Extract the (x, y) coordinate from the center of the cell holding the provided text.  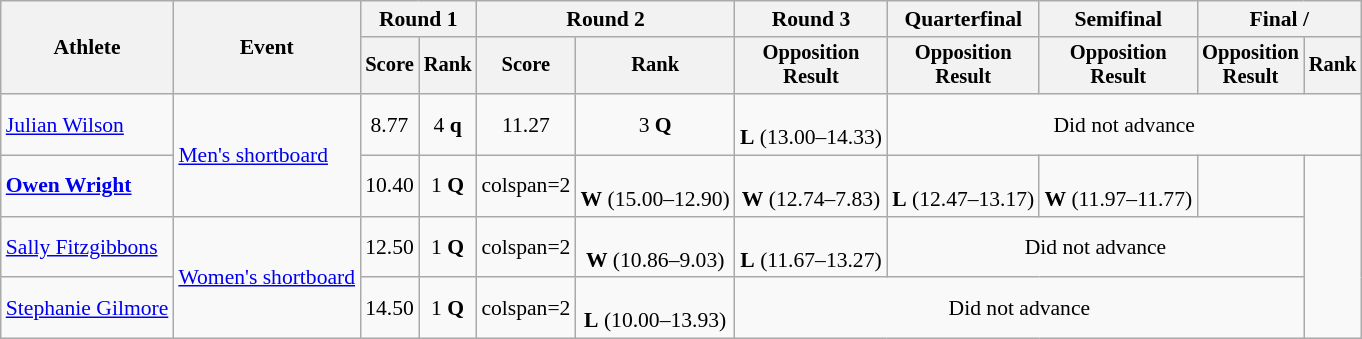
12.50 (390, 248)
Sally Fitzgibbons (88, 248)
11.27 (526, 124)
W (10.86–9.03) (654, 248)
Men's shortboard (266, 155)
10.40 (390, 186)
3 Q (654, 124)
W (11.97–11.77) (1118, 186)
Semifinal (1118, 19)
Stephanie Gilmore (88, 308)
L (13.00–14.33) (811, 124)
Athlete (88, 48)
W (12.74–7.83) (811, 186)
L (10.00–13.93) (654, 308)
8.77 (390, 124)
Round 3 (811, 19)
Julian Wilson (88, 124)
14.50 (390, 308)
Event (266, 48)
Quarterfinal (963, 19)
L (12.47–13.17) (963, 186)
L (11.67–13.27) (811, 248)
Final / (1279, 19)
Women's shortboard (266, 278)
Round 1 (418, 19)
4 q (448, 124)
Owen Wright (88, 186)
Round 2 (605, 19)
W (15.00–12.90) (654, 186)
